Output the (x, y) coordinate of the center of the cell containing the given text.  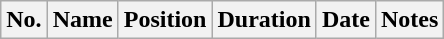
Duration (264, 20)
No. (24, 20)
Date (346, 20)
Notes (409, 20)
Position (165, 20)
Name (82, 20)
